From the cell containing the given text, extract its center point as (X, Y) coordinate. 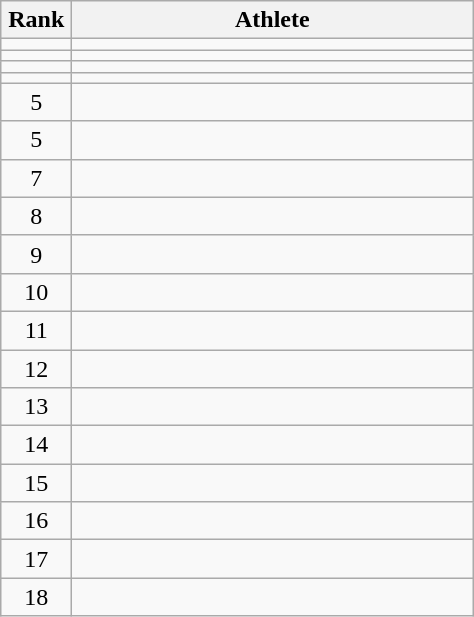
11 (36, 330)
14 (36, 445)
Rank (36, 20)
18 (36, 597)
13 (36, 407)
12 (36, 369)
17 (36, 559)
15 (36, 483)
10 (36, 292)
8 (36, 216)
16 (36, 521)
9 (36, 254)
Athlete (272, 20)
7 (36, 178)
